Output the (X, Y) coordinate of the center of the cell containing the given text.  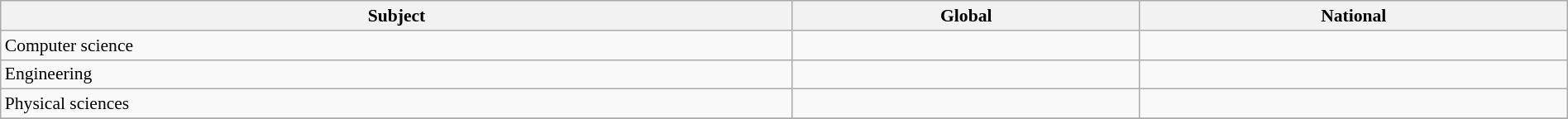
National (1353, 16)
Computer science (397, 45)
Subject (397, 16)
Global (966, 16)
Physical sciences (397, 104)
Engineering (397, 74)
